Find where the given text appears and provide that cell's center as [x, y] coordinate. 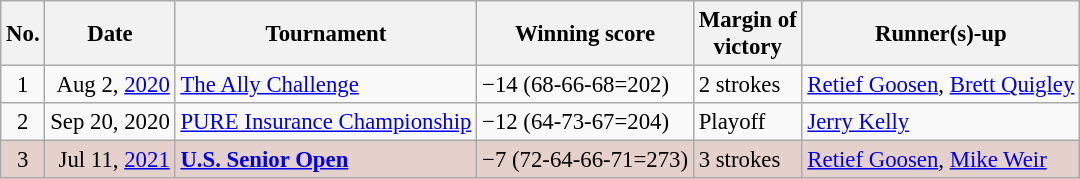
PURE Insurance Championship [326, 122]
2 [23, 122]
Sep 20, 2020 [110, 122]
3 strokes [748, 160]
−12 (64-73-67=204) [586, 122]
Winning score [586, 34]
The Ally Challenge [326, 85]
−7 (72-64-66-71=273) [586, 160]
−14 (68-66-68=202) [586, 85]
2 strokes [748, 85]
Jul 11, 2021 [110, 160]
Playoff [748, 122]
Retief Goosen, Mike Weir [941, 160]
Tournament [326, 34]
Retief Goosen, Brett Quigley [941, 85]
Aug 2, 2020 [110, 85]
3 [23, 160]
U.S. Senior Open [326, 160]
1 [23, 85]
No. [23, 34]
Margin ofvictory [748, 34]
Jerry Kelly [941, 122]
Runner(s)-up [941, 34]
Date [110, 34]
